Provide the (X, Y) coordinate of the cell's center where the given text is located.  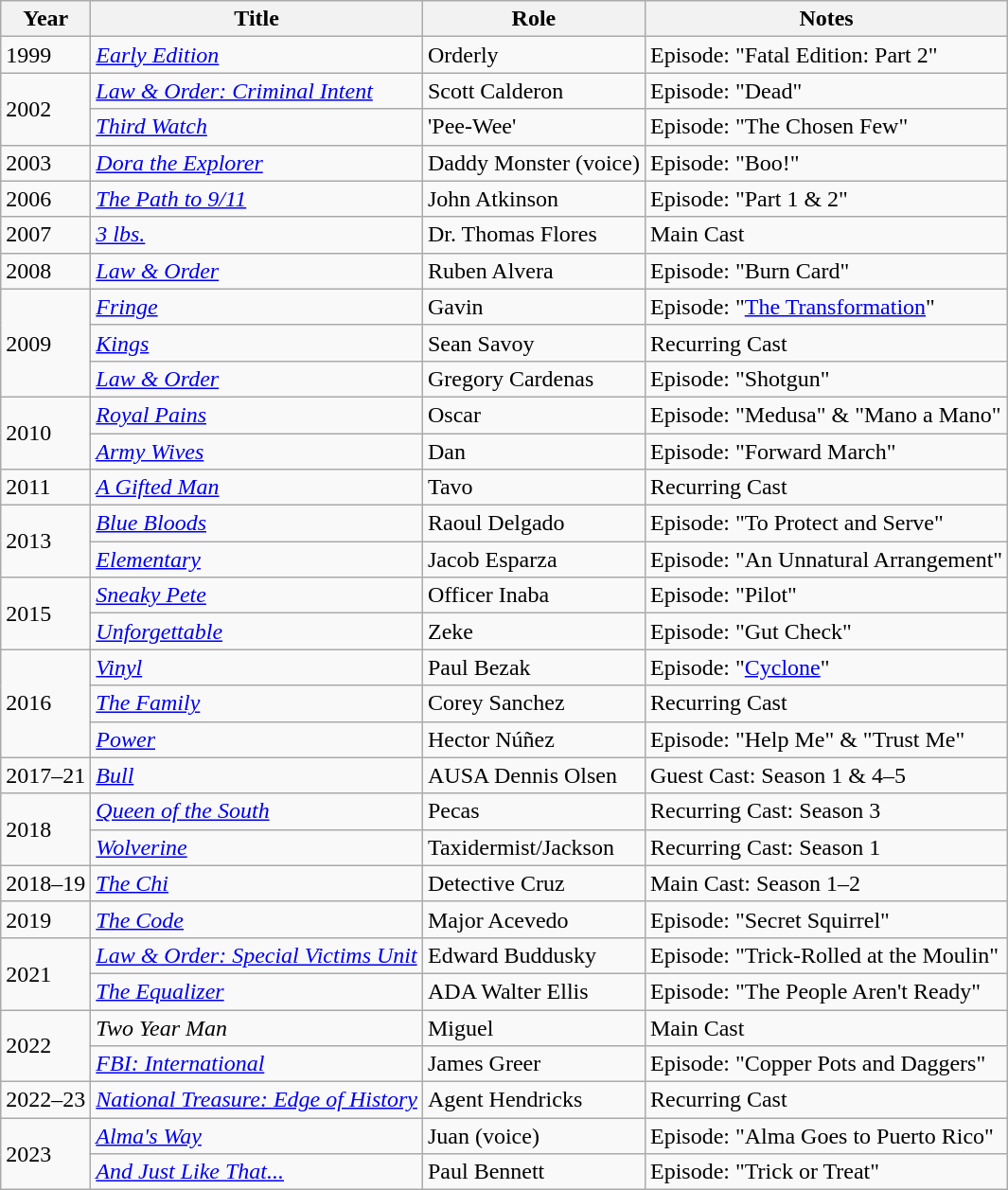
Wolverine (257, 847)
Episode: "Trick-Rolled at the Moulin" (825, 955)
2021 (45, 973)
Army Wives (257, 452)
Main Cast: Season 1–2 (825, 883)
3 lbs. (257, 235)
Oscar (534, 415)
Episode: "The People Aren't Ready" (825, 991)
Royal Pains (257, 415)
Scott Calderon (534, 91)
Third Watch (257, 127)
John Atkinson (534, 199)
2006 (45, 199)
2009 (45, 343)
FBI: International (257, 1064)
Episode: "An Unnatural Arrangement" (825, 559)
Tavo (534, 488)
Ruben Alvera (534, 271)
Recurring Cast: Season 3 (825, 811)
Queen of the South (257, 811)
2016 (45, 703)
Episode: "Fatal Edition: Part 2" (825, 55)
The Equalizer (257, 991)
2013 (45, 542)
Episode: "The Chosen Few" (825, 127)
The Family (257, 703)
Raoul Delgado (534, 524)
Fringe (257, 307)
Episode: "Part 1 & 2" (825, 199)
Detective Cruz (534, 883)
2011 (45, 488)
Corey Sanchez (534, 703)
Notes (825, 19)
Episode: "Alma Goes to Puerto Rico" (825, 1136)
Blue Bloods (257, 524)
Guest Cast: Season 1 & 4–5 (825, 775)
2003 (45, 163)
Gavin (534, 307)
Paul Bennett (534, 1172)
Dan (534, 452)
1999 (45, 55)
Orderly (534, 55)
The Chi (257, 883)
Sneaky Pete (257, 595)
Early Edition (257, 55)
Episode: "Shotgun" (825, 379)
Power (257, 739)
Edward Buddusky (534, 955)
2022 (45, 1045)
Episode: "To Protect and Serve" (825, 524)
The Path to 9/11 (257, 199)
Dr. Thomas Flores (534, 235)
Pecas (534, 811)
'Pee-Wee' (534, 127)
Episode: "Secret Squirrel" (825, 919)
Recurring Cast: Season 1 (825, 847)
2015 (45, 613)
AUSA Dennis Olsen (534, 775)
Officer Inaba (534, 595)
Episode: "Medusa" & "Mano a Mano" (825, 415)
Bull (257, 775)
Episode: "Forward March" (825, 452)
2019 (45, 919)
Two Year Man (257, 1027)
Episode: "Gut Check" (825, 631)
The Code (257, 919)
Role (534, 19)
Episode: "Burn Card" (825, 271)
Episode: "The Transformation" (825, 307)
Law & Order: Special Victims Unit (257, 955)
Major Acevedo (534, 919)
Episode: "Copper Pots and Daggers" (825, 1064)
Episode: "Help Me" & "Trust Me" (825, 739)
Kings (257, 343)
2008 (45, 271)
2018 (45, 829)
Elementary (257, 559)
2017–21 (45, 775)
2018–19 (45, 883)
Hector Núñez (534, 739)
2007 (45, 235)
Title (257, 19)
Gregory Cardenas (534, 379)
Taxidermist/Jackson (534, 847)
James Greer (534, 1064)
2023 (45, 1154)
National Treasure: Edge of History (257, 1100)
Daddy Monster (voice) (534, 163)
Miguel (534, 1027)
Agent Hendricks (534, 1100)
ADA Walter Ellis (534, 991)
Jacob Esparza (534, 559)
Episode: "Dead" (825, 91)
Vinyl (257, 667)
Episode: "Pilot" (825, 595)
Juan (voice) (534, 1136)
Year (45, 19)
Episode: "Trick or Treat" (825, 1172)
Law & Order: Criminal Intent (257, 91)
Zeke (534, 631)
2022–23 (45, 1100)
A Gifted Man (257, 488)
2010 (45, 433)
Episode: "Cyclone" (825, 667)
Episode: "Boo!" (825, 163)
2002 (45, 109)
Paul Bezak (534, 667)
Dora the Explorer (257, 163)
Alma's Way (257, 1136)
And Just Like That... (257, 1172)
Sean Savoy (534, 343)
Unforgettable (257, 631)
